Return the [X, Y] coordinate for the center point of the cell that contains the specified text.  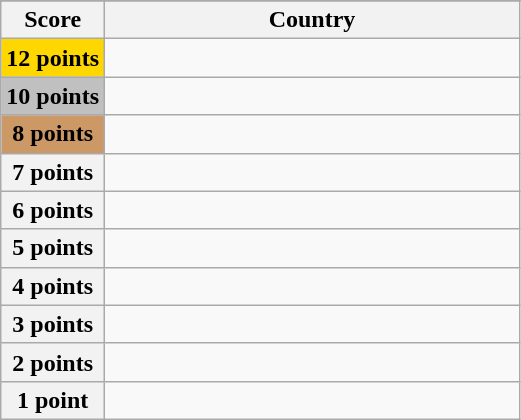
8 points [53, 134]
5 points [53, 248]
Country [312, 20]
Score [53, 20]
7 points [53, 172]
2 points [53, 362]
4 points [53, 286]
3 points [53, 324]
6 points [53, 210]
10 points [53, 96]
1 point [53, 400]
12 points [53, 58]
